Identify which cell holds the provided text, then report its [x, y] central coordinate. 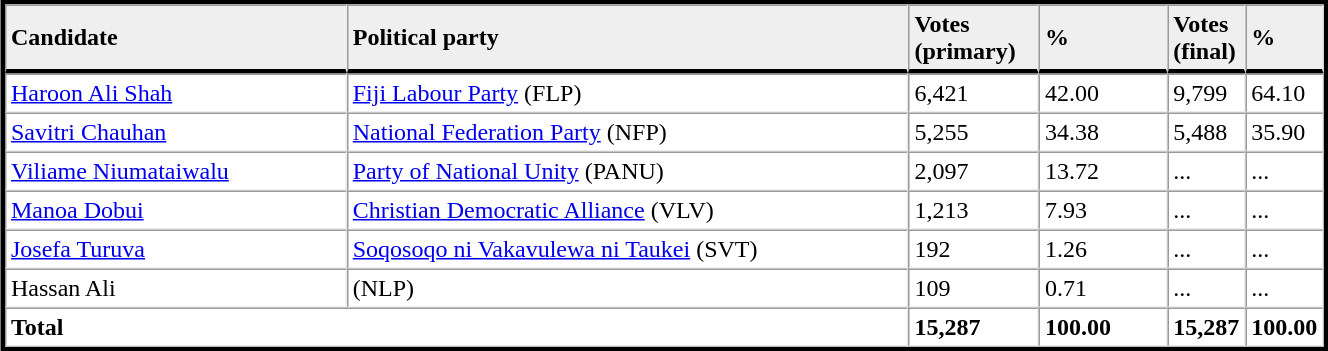
34.38 [1103, 132]
Soqosoqo ni Vakavulewa ni Taukei (SVT) [628, 250]
1,213 [974, 210]
Votes(primary) [974, 38]
Votes(final) [1206, 38]
109 [974, 288]
Josefa Turuva [176, 250]
192 [974, 250]
Candidate [176, 38]
13.72 [1103, 172]
Christian Democratic Alliance (VLV) [628, 210]
Hassan Ali [176, 288]
42.00 [1103, 94]
Viliame Niumataiwalu [176, 172]
5,255 [974, 132]
35.90 [1284, 132]
Manoa Dobui [176, 210]
Party of National Unity (PANU) [628, 172]
1.26 [1103, 250]
National Federation Party (NFP) [628, 132]
0.71 [1103, 288]
2,097 [974, 172]
(NLP) [628, 288]
6,421 [974, 94]
Haroon Ali Shah [176, 94]
7.93 [1103, 210]
Fiji Labour Party (FLP) [628, 94]
Political party [628, 38]
Total [456, 328]
Savitri Chauhan [176, 132]
5,488 [1206, 132]
64.10 [1284, 94]
9,799 [1206, 94]
